Detect which cell encompasses the target text, then output its [x, y] center coordinate. 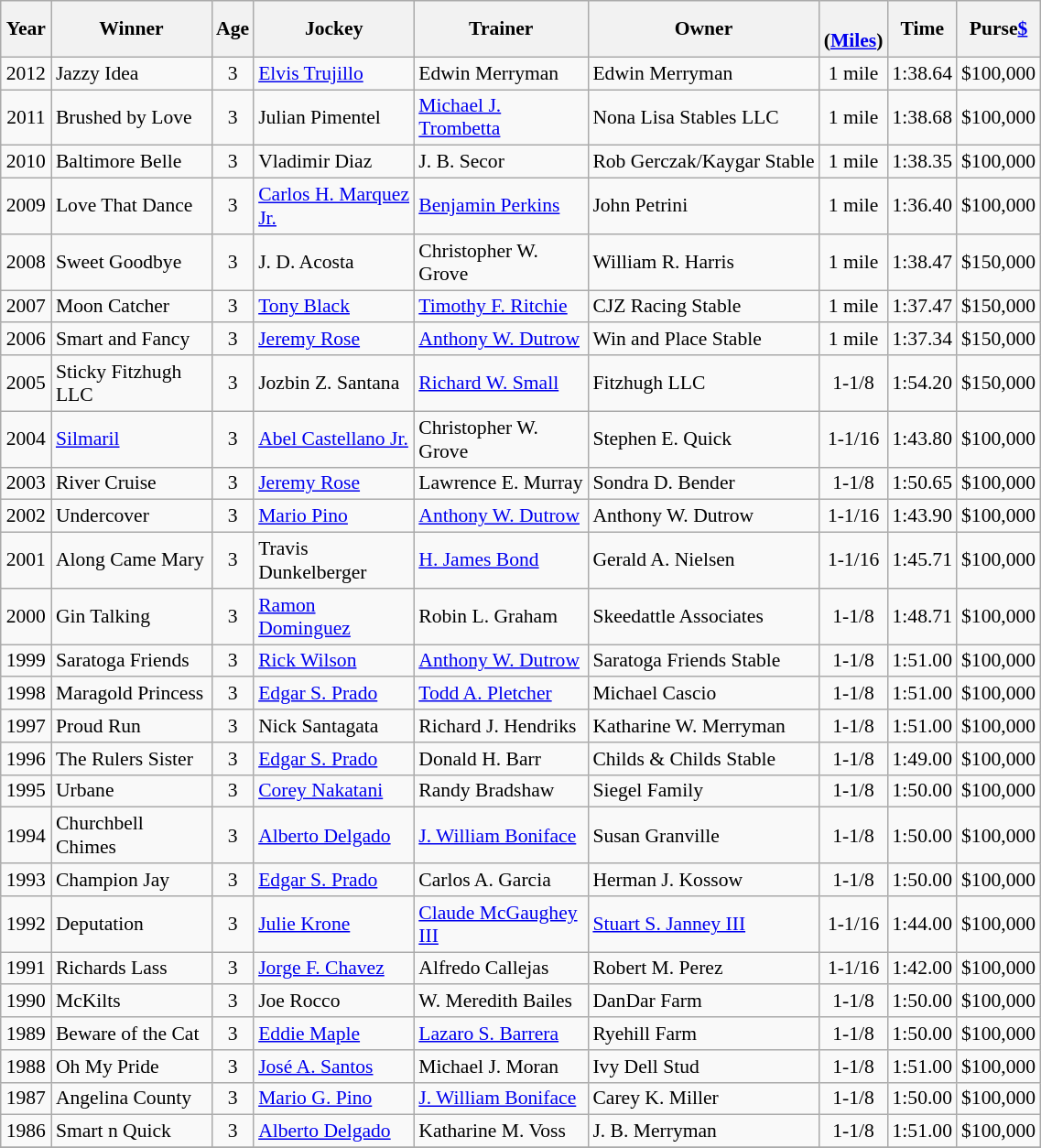
2005 [26, 383]
2009 [26, 207]
Sondra D. Bender [703, 483]
Sticky Fitzhugh LLC [132, 383]
1998 [26, 694]
Age [233, 29]
1:44.00 [923, 925]
Alfredo Callejas [501, 969]
Julian Pimentel [333, 117]
Along Came Mary [132, 560]
Smart n Quick [132, 1132]
1997 [26, 726]
1987 [26, 1099]
Katharine W. Merryman [703, 726]
Gerald A. Nielsen [703, 560]
1:54.20 [923, 383]
Lawrence E. Murray [501, 483]
Carlos A. Garcia [501, 880]
River Cruise [132, 483]
Stuart S. Janney III [703, 925]
Richard J. Hendriks [501, 726]
Skeedattle Associates [703, 617]
1999 [26, 661]
Robin L. Graham [501, 617]
Richard W. Small [501, 383]
Oh My Pride [132, 1067]
McKilts [132, 1002]
Childs & Childs Stable [703, 759]
Siegel Family [703, 791]
Churchbell Chimes [132, 835]
1995 [26, 791]
Champion Jay [132, 880]
2008 [26, 262]
1:38.35 [923, 162]
José A. Santos [333, 1067]
Ivy Dell Stud [703, 1067]
1990 [26, 1002]
1994 [26, 835]
2012 [26, 73]
Time [923, 29]
Susan Granville [703, 835]
2007 [26, 307]
W. Meredith Bailes [501, 1002]
1989 [26, 1034]
The Rulers Sister [132, 759]
John Petrini [703, 207]
1:45.71 [923, 560]
Urbane [132, 791]
1:43.90 [923, 516]
2006 [26, 340]
Elvis Trujillo [333, 73]
Eddie Maple [333, 1034]
Beware of the Cat [132, 1034]
William R. Harris [703, 262]
1:38.64 [923, 73]
1996 [26, 759]
Stephen E. Quick [703, 439]
Proud Run [132, 726]
Sweet Goodbye [132, 262]
2002 [26, 516]
1992 [26, 925]
Trainer [501, 29]
2003 [26, 483]
Vladimir Diaz [333, 162]
1:36.40 [923, 207]
2010 [26, 162]
Mario Pino [333, 516]
Benjamin Perkins [501, 207]
Saratoga Friends [132, 661]
Year [26, 29]
1:50.65 [923, 483]
1993 [26, 880]
(Miles) [853, 29]
Abel Castellano Jr. [333, 439]
2004 [26, 439]
Moon Catcher [132, 307]
J. B. Merryman [703, 1132]
Herman J. Kossow [703, 880]
Jockey [333, 29]
Undercover [132, 516]
Katharine M. Voss [501, 1132]
Rick Wilson [333, 661]
1:48.71 [923, 617]
Win and Place Stable [703, 340]
Lazaro S. Barrera [501, 1034]
1:37.34 [923, 340]
Love That Dance [132, 207]
Gin Talking [132, 617]
2001 [26, 560]
Michael J. Trombetta [501, 117]
1991 [26, 969]
Ramon Dominguez [333, 617]
2000 [26, 617]
Randy Bradshaw [501, 791]
Todd A. Pletcher [501, 694]
1:38.68 [923, 117]
Julie Krone [333, 925]
CJZ Racing Stable [703, 307]
Smart and Fancy [132, 340]
Jazzy Idea [132, 73]
1:38.47 [923, 262]
Deputation [132, 925]
Tony Black [333, 307]
Angelina County [132, 1099]
Carey K. Miller [703, 1099]
Carlos H. Marquez Jr. [333, 207]
Robert M. Perez [703, 969]
Timothy F. Ritchie [501, 307]
1:43.80 [923, 439]
Fitzhugh LLC [703, 383]
Jorge F. Chavez [333, 969]
H. James Bond [501, 560]
1:42.00 [923, 969]
Claude McGaughey III [501, 925]
Nona Lisa Stables LLC [703, 117]
Michael J. Moran [501, 1067]
Silmaril [132, 439]
Purse$ [998, 29]
Rob Gerczak/Kaygar Stable [703, 162]
Winner [132, 29]
Jozbin Z. Santana [333, 383]
J. B. Secor [501, 162]
Donald H. Barr [501, 759]
2011 [26, 117]
1:49.00 [923, 759]
Mario G. Pino [333, 1099]
J. D. Acosta [333, 262]
1986 [26, 1132]
1988 [26, 1067]
Travis Dunkelberger [333, 560]
Brushed by Love [132, 117]
1:37.47 [923, 307]
Maragold Princess [132, 694]
Nick Santagata [333, 726]
Saratoga Friends Stable [703, 661]
Michael Cascio [703, 694]
Ryehill Farm [703, 1034]
Baltimore Belle [132, 162]
DanDar Farm [703, 1002]
Owner [703, 29]
Joe Rocco [333, 1002]
Richards Lass [132, 969]
Corey Nakatani [333, 791]
